Locate the cell with the specified text and output its [X, Y] center coordinate. 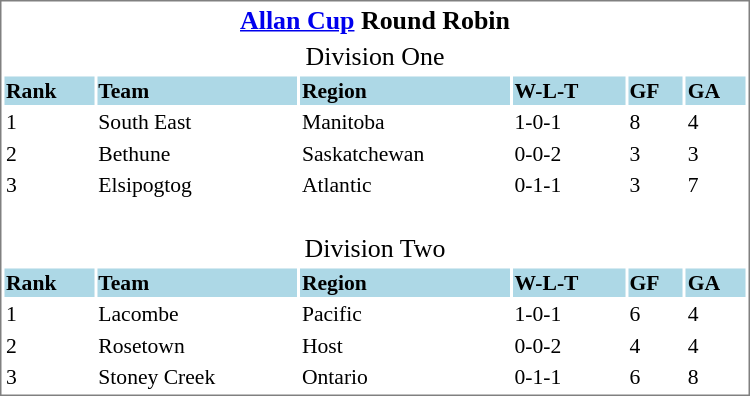
Division Two [374, 234]
Ontario [405, 377]
7 [716, 185]
Rosetown [198, 346]
Atlantic [405, 185]
Host [405, 346]
Manitoba [405, 122]
South East [198, 122]
Saskatchewan [405, 154]
Stoney Creek [198, 377]
Elsipogtog [198, 185]
Division One [374, 56]
Allan Cup Round Robin [374, 20]
Lacombe [198, 314]
Bethune [198, 154]
Pacific [405, 314]
